Pinpoint the cell where the given text exists, returning its (X, Y) midpoint coordinate. 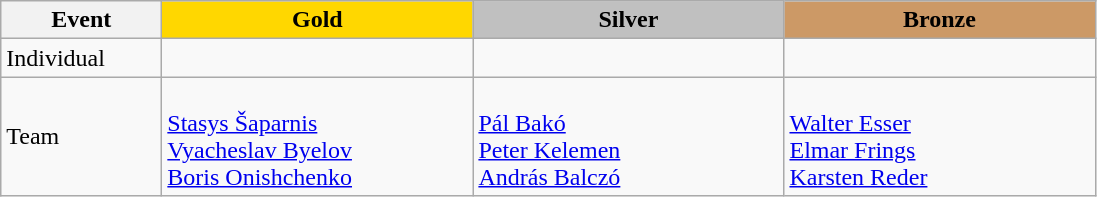
Bronze (940, 20)
Walter Esser Elmar Frings Karsten Reder (940, 136)
Stasys Šaparnis Vyacheslav Byelov Boris Onishchenko (318, 136)
Pál Bakó Peter Kelemen András Balczó (628, 136)
Team (82, 136)
Gold (318, 20)
Event (82, 20)
Individual (82, 58)
Silver (628, 20)
